Capture the cell that displays the provided text and extract its [x, y] central coordinate. 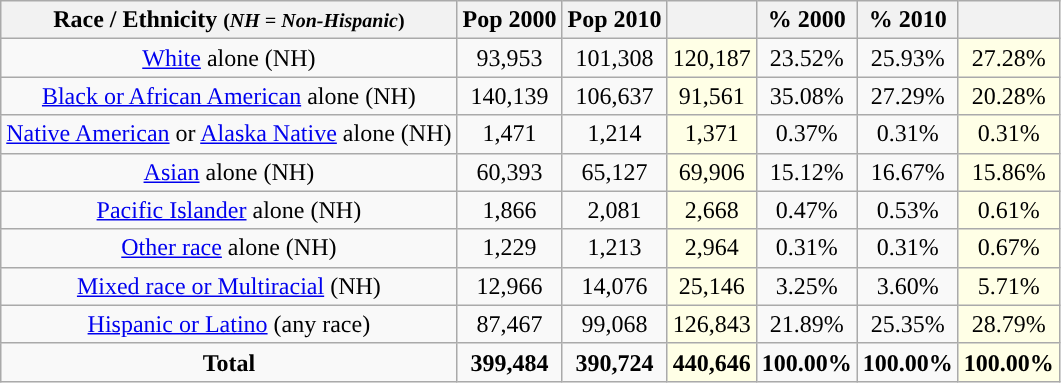
3.25% [806, 286]
60,393 [510, 172]
Pop 2000 [510, 20]
1,371 [712, 134]
120,187 [712, 58]
1,471 [510, 134]
12,966 [510, 286]
93,953 [510, 58]
25.93% [908, 58]
101,308 [614, 58]
1,866 [510, 210]
126,843 [712, 324]
1,229 [510, 248]
35.08% [806, 96]
1,213 [614, 248]
Total [229, 362]
15.86% [1008, 172]
27.28% [1008, 58]
% 2010 [908, 20]
Hispanic or Latino (any race) [229, 324]
% 2000 [806, 20]
Pop 2010 [614, 20]
0.61% [1008, 210]
440,646 [712, 362]
21.89% [806, 324]
2,668 [712, 210]
140,139 [510, 96]
69,906 [712, 172]
White alone (NH) [229, 58]
91,561 [712, 96]
65,127 [614, 172]
16.67% [908, 172]
0.37% [806, 134]
5.71% [1008, 286]
Native American or Alaska Native alone (NH) [229, 134]
25.35% [908, 324]
0.53% [908, 210]
0.47% [806, 210]
27.29% [908, 96]
Mixed race or Multiracial (NH) [229, 286]
106,637 [614, 96]
15.12% [806, 172]
390,724 [614, 362]
399,484 [510, 362]
23.52% [806, 58]
3.60% [908, 286]
99,068 [614, 324]
Black or African American alone (NH) [229, 96]
25,146 [712, 286]
1,214 [614, 134]
87,467 [510, 324]
14,076 [614, 286]
2,081 [614, 210]
0.67% [1008, 248]
Race / Ethnicity (NH = Non-Hispanic) [229, 20]
2,964 [712, 248]
28.79% [1008, 324]
20.28% [1008, 96]
Pacific Islander alone (NH) [229, 210]
Asian alone (NH) [229, 172]
Other race alone (NH) [229, 248]
